Capture the cell that displays the provided text and extract its (X, Y) central coordinate. 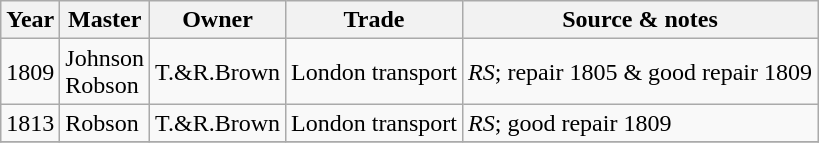
Trade (374, 20)
JohnsonRobson (105, 72)
1813 (30, 123)
Robson (105, 123)
Master (105, 20)
1809 (30, 72)
Owner (218, 20)
Source & notes (640, 20)
Year (30, 20)
RS; good repair 1809 (640, 123)
RS; repair 1805 & good repair 1809 (640, 72)
